Output the (x, y) coordinate of the center of the cell containing the given text.  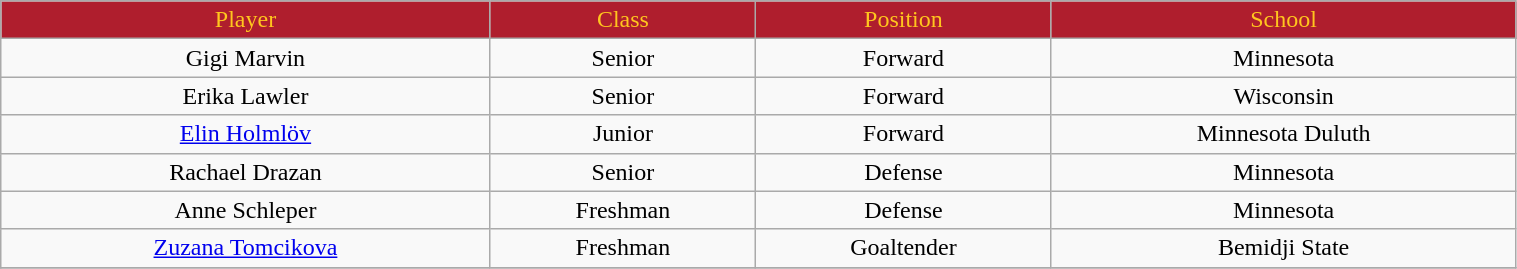
Bemidji State (1284, 248)
Wisconsin (1284, 96)
Junior (623, 134)
School (1284, 20)
Zuzana Tomcikova (246, 248)
Anne Schleper (246, 210)
Rachael Drazan (246, 172)
Position (904, 20)
Player (246, 20)
Goaltender (904, 248)
Erika Lawler (246, 96)
Gigi Marvin (246, 58)
Class (623, 20)
Elin Holmlöv (246, 134)
Minnesota Duluth (1284, 134)
